Determine the [x, y] coordinate at the center of the cell enclosing the given text.  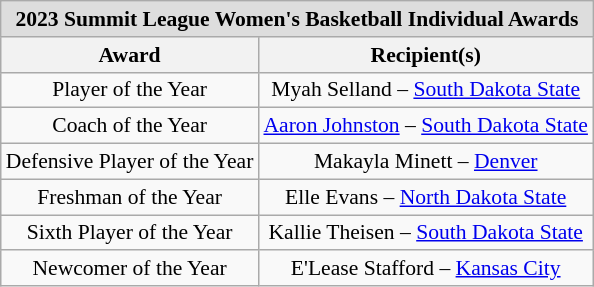
Defensive Player of the Year [130, 162]
Award [130, 55]
Elle Evans – North Dakota State [426, 197]
Kallie Theisen – South Dakota State [426, 233]
Freshman of the Year [130, 197]
Myah Selland – South Dakota State [426, 90]
E'Lease Stafford – Kansas City [426, 269]
Makayla Minett – Denver [426, 162]
2023 Summit League Women's Basketball Individual Awards [297, 19]
Recipient(s) [426, 55]
Player of the Year [130, 90]
Newcomer of the Year [130, 269]
Sixth Player of the Year [130, 233]
Aaron Johnston – South Dakota State [426, 126]
Coach of the Year [130, 126]
